From the cell containing the given text, extract its center point as [x, y] coordinate. 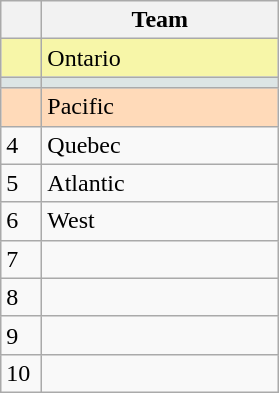
4 [22, 145]
8 [22, 297]
West [160, 221]
7 [22, 259]
Quebec [160, 145]
6 [22, 221]
Team [160, 20]
Atlantic [160, 183]
10 [22, 373]
Pacific [160, 107]
9 [22, 335]
Ontario [160, 58]
5 [22, 183]
